Capture the cell that displays the provided text and extract its [x, y] central coordinate. 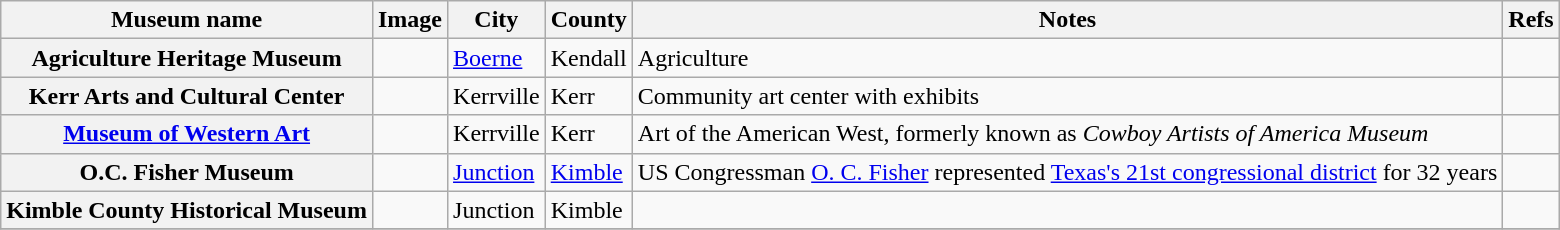
Notes [1067, 20]
City [497, 20]
Agriculture [1067, 58]
Refs [1531, 20]
Agriculture Heritage Museum [187, 58]
US Congressman O. C. Fisher represented Texas's 21st congressional district for 32 years [1067, 172]
County [588, 20]
O.C. Fisher Museum [187, 172]
Kendall [588, 58]
Boerne [497, 58]
Museum name [187, 20]
Image [410, 20]
Museum of Western Art [187, 134]
Community art center with exhibits [1067, 96]
Kimble County Historical Museum [187, 210]
Art of the American West, formerly known as Cowboy Artists of America Museum [1067, 134]
Kerr Arts and Cultural Center [187, 96]
